Pinpoint the cell where the given text exists, returning its (x, y) midpoint coordinate. 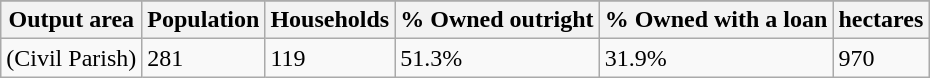
281 (204, 58)
% Owned outright (497, 20)
Population (204, 20)
970 (881, 58)
Households (330, 20)
Output area (72, 20)
51.3% (497, 58)
% Owned with a loan (716, 20)
hectares (881, 20)
31.9% (716, 58)
(Civil Parish) (72, 58)
119 (330, 58)
